From the cell containing the given text, extract its center point as [x, y] coordinate. 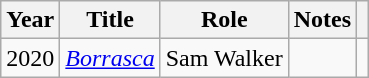
Borrasca [110, 58]
Sam Walker [224, 58]
Notes [322, 20]
Title [110, 20]
2020 [30, 58]
Year [30, 20]
Role [224, 20]
